From the cell containing the given text, extract its center point as [X, Y] coordinate. 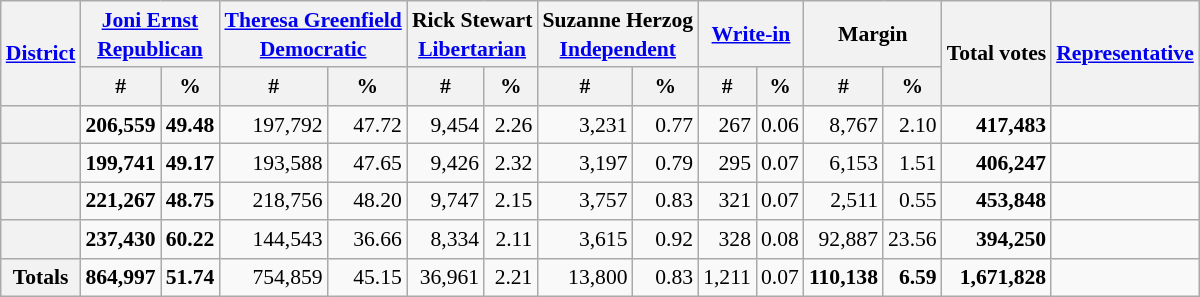
267 [727, 125]
328 [727, 239]
36,961 [446, 277]
2.21 [510, 277]
45.15 [368, 277]
3,615 [584, 239]
9,747 [446, 201]
0.08 [780, 239]
36.66 [368, 239]
6,153 [844, 163]
193,588 [273, 163]
49.48 [190, 125]
47.65 [368, 163]
864,997 [120, 277]
453,848 [996, 201]
144,543 [273, 239]
3,757 [584, 201]
60.22 [190, 239]
3,197 [584, 163]
197,792 [273, 125]
Theresa GreenfieldDemocratic [312, 34]
1,671,828 [996, 277]
3,231 [584, 125]
48.75 [190, 201]
9,454 [446, 125]
47.72 [368, 125]
6.59 [912, 277]
417,483 [996, 125]
406,247 [996, 163]
48.20 [368, 201]
218,756 [273, 201]
2,511 [844, 201]
2.15 [510, 201]
Representative [1125, 53]
9,426 [446, 163]
Suzanne HerzogIndependent [618, 34]
2.26 [510, 125]
2.32 [510, 163]
0.55 [912, 201]
754,859 [273, 277]
8,767 [844, 125]
221,267 [120, 201]
23.56 [912, 239]
13,800 [584, 277]
92,887 [844, 239]
Rick StewartLibertarian [472, 34]
1.51 [912, 163]
206,559 [120, 125]
District [41, 53]
Joni ErnstRepublican [150, 34]
Total votes [996, 53]
1,211 [727, 277]
Margin [873, 34]
237,430 [120, 239]
2.10 [912, 125]
2.11 [510, 239]
51.74 [190, 277]
321 [727, 201]
110,138 [844, 277]
0.06 [780, 125]
Write-in [751, 34]
Totals [41, 277]
0.92 [666, 239]
0.79 [666, 163]
199,741 [120, 163]
0.77 [666, 125]
8,334 [446, 239]
295 [727, 163]
394,250 [996, 239]
49.17 [190, 163]
